Find where the given text appears and provide that cell's center as [X, Y] coordinate. 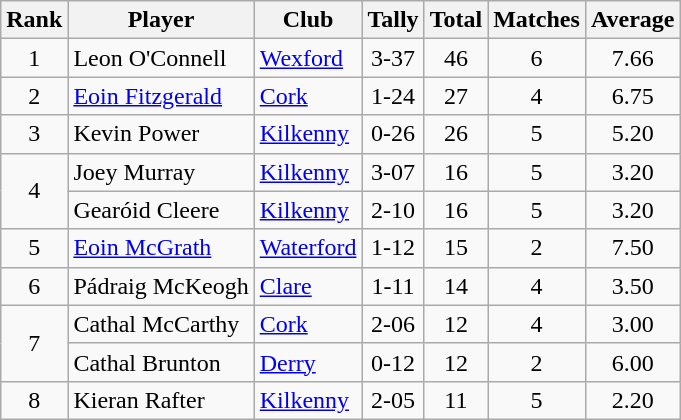
3 [34, 134]
Matches [537, 20]
Gearóid Cleere [161, 210]
Club [308, 20]
27 [456, 96]
6.75 [632, 96]
Pádraig McKeogh [161, 286]
7.50 [632, 248]
15 [456, 248]
Joey Murray [161, 172]
1-24 [393, 96]
Eoin McGrath [161, 248]
Wexford [308, 58]
Cathal McCarthy [161, 324]
Clare [308, 286]
Kieran Rafter [161, 400]
2-10 [393, 210]
46 [456, 58]
7.66 [632, 58]
3.00 [632, 324]
1-12 [393, 248]
Derry [308, 362]
6.00 [632, 362]
2.20 [632, 400]
2-06 [393, 324]
8 [34, 400]
3.50 [632, 286]
Waterford [308, 248]
0-12 [393, 362]
Player [161, 20]
Kevin Power [161, 134]
3-37 [393, 58]
Total [456, 20]
11 [456, 400]
Cathal Brunton [161, 362]
1 [34, 58]
2-05 [393, 400]
Tally [393, 20]
Eoin Fitzgerald [161, 96]
26 [456, 134]
Average [632, 20]
1-11 [393, 286]
5.20 [632, 134]
Leon O'Connell [161, 58]
3-07 [393, 172]
14 [456, 286]
7 [34, 343]
0-26 [393, 134]
Rank [34, 20]
